Find where the given text appears and provide that cell's center as (x, y) coordinate. 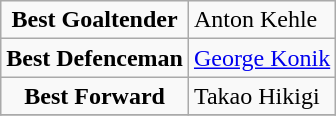
Takao Hikigi (262, 96)
Best Defenceman (95, 58)
George Konik (262, 58)
Anton Kehle (262, 20)
Best Goaltender (95, 20)
Best Forward (95, 96)
